Search for the cell housing the specified text and yield its (X, Y) center coordinate. 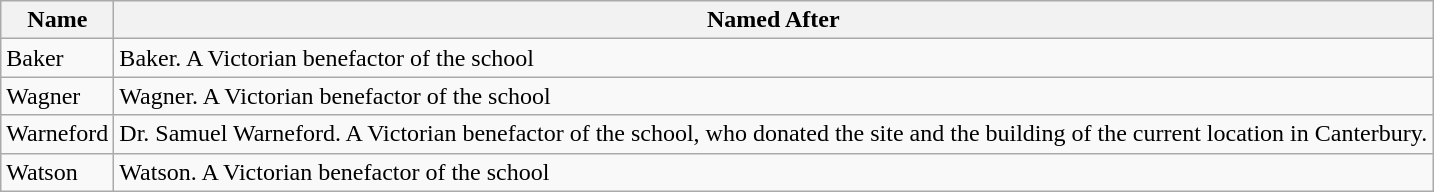
Watson (58, 172)
Watson. A Victorian benefactor of the school (774, 172)
Named After (774, 20)
Baker. A Victorian benefactor of the school (774, 58)
Wagner (58, 96)
Dr. Samuel Warneford. A Victorian benefactor of the school, who donated the site and the building of the current location in Canterbury. (774, 134)
Name (58, 20)
Warneford (58, 134)
Baker (58, 58)
Wagner. A Victorian benefactor of the school (774, 96)
